Extract the (X, Y) coordinate from the center of the cell holding the provided text.  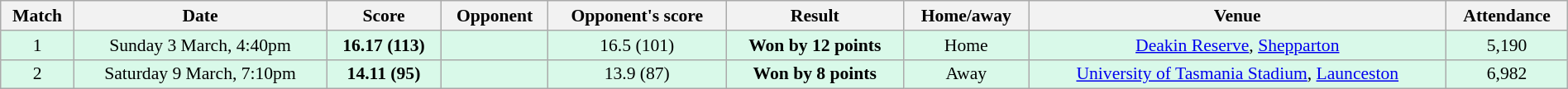
Score (384, 16)
16.17 (113) (384, 45)
Home/away (966, 16)
University of Tasmania Stadium, Launceston (1237, 74)
Home (966, 45)
Result (815, 16)
Opponent's score (637, 16)
Won by 8 points (815, 74)
Sunday 3 March, 4:40pm (200, 45)
13.9 (87) (637, 74)
Won by 12 points (815, 45)
16.5 (101) (637, 45)
Opponent (495, 16)
6,982 (1507, 74)
14.11 (95) (384, 74)
1 (38, 45)
Attendance (1507, 16)
Away (966, 74)
Venue (1237, 16)
2 (38, 74)
Deakin Reserve, Shepparton (1237, 45)
Saturday 9 March, 7:10pm (200, 74)
5,190 (1507, 45)
Date (200, 16)
Match (38, 16)
